From the cell containing the given text, extract its center point as (x, y) coordinate. 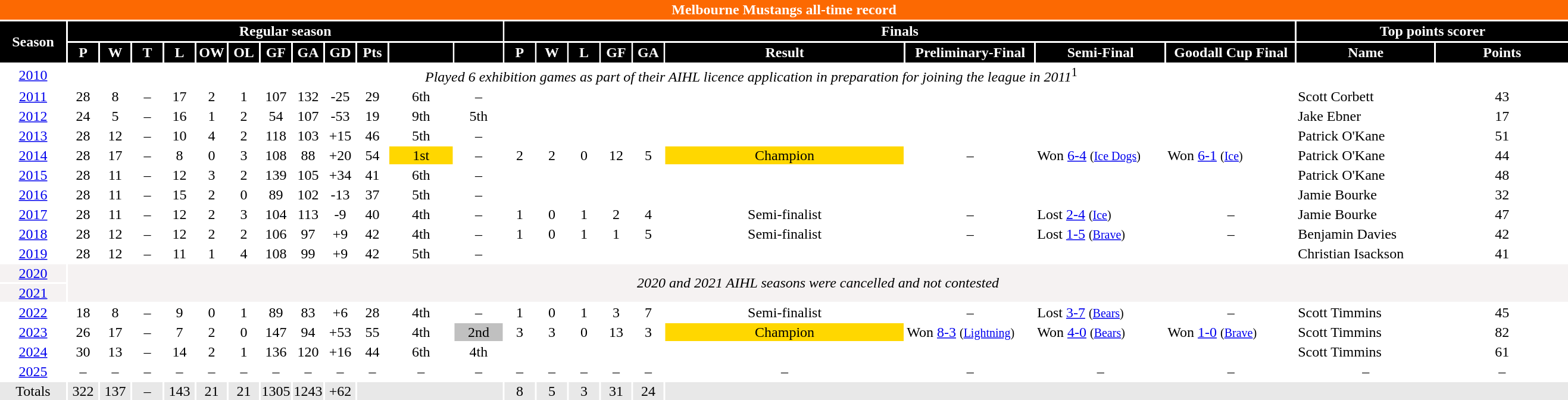
Finals (899, 31)
Pts (373, 52)
Benjamin Davies (1366, 234)
+62 (341, 391)
GD (341, 52)
55 (373, 332)
2025 (33, 371)
Totals (33, 391)
Christian Isackson (1366, 254)
26 (83, 332)
51 (1503, 136)
105 (308, 175)
106 (276, 234)
Won 8-3 (Lightning) (970, 332)
43 (1503, 96)
10 (180, 136)
88 (308, 155)
Scott Corbett (1366, 96)
2012 (33, 116)
2023 (33, 332)
102 (308, 195)
Regular season (285, 31)
2022 (33, 312)
2nd (479, 332)
2010 (33, 75)
+53 (341, 332)
2015 (33, 175)
Lost 2-4 (Ice) (1101, 214)
Top points scorer (1432, 31)
97 (308, 234)
Result (785, 52)
31 (616, 391)
2016 (33, 195)
1st (421, 155)
+15 (341, 136)
82 (1503, 332)
2019 (33, 254)
1243 (308, 391)
Semi-Final (1101, 52)
-53 (341, 116)
Name (1366, 52)
14 (180, 352)
1305 (276, 391)
Won 6-1 (Ice) (1231, 155)
+16 (341, 352)
15 (180, 195)
45 (1503, 312)
2020 and 2021 AIHL seasons were cancelled and not contested (818, 283)
Jake Ebner (1366, 116)
-25 (341, 96)
2011 (33, 96)
2014 (33, 155)
139 (276, 175)
143 (180, 391)
OL (244, 52)
322 (83, 391)
Melbourne Mustangs all-time record (784, 10)
99 (308, 254)
37 (373, 195)
132 (308, 96)
104 (276, 214)
30 (83, 352)
-13 (341, 195)
+6 (341, 312)
2024 (33, 352)
Won 6-4 (Ice Dogs) (1101, 155)
2013 (33, 136)
Won 4-0 (Bears) (1101, 332)
103 (308, 136)
29 (373, 96)
-9 (341, 214)
61 (1503, 352)
9th (421, 116)
Played 6 exhibition games as part of their AIHL licence application in preparation for joining the league in 20111 (751, 75)
94 (308, 332)
Preliminary-Final (970, 52)
OW (212, 52)
Goodall Cup Final (1231, 52)
118 (276, 136)
46 (373, 136)
9 (180, 312)
Lost 3-7 (Bears) (1101, 312)
47 (1503, 214)
120 (308, 352)
147 (276, 332)
137 (115, 391)
2021 (33, 293)
2017 (33, 214)
48 (1503, 175)
Won 1-0 (Brave) (1231, 332)
18 (83, 312)
2020 (33, 273)
2018 (33, 234)
32 (1503, 195)
Points (1503, 52)
16 (180, 116)
+20 (341, 155)
136 (276, 352)
83 (308, 312)
Lost 1-5 (Brave) (1101, 234)
40 (373, 214)
T (148, 52)
Season (33, 42)
113 (308, 214)
+34 (341, 175)
19 (373, 116)
